Provide the (x, y) coordinate of the cell's center where the given text is located.  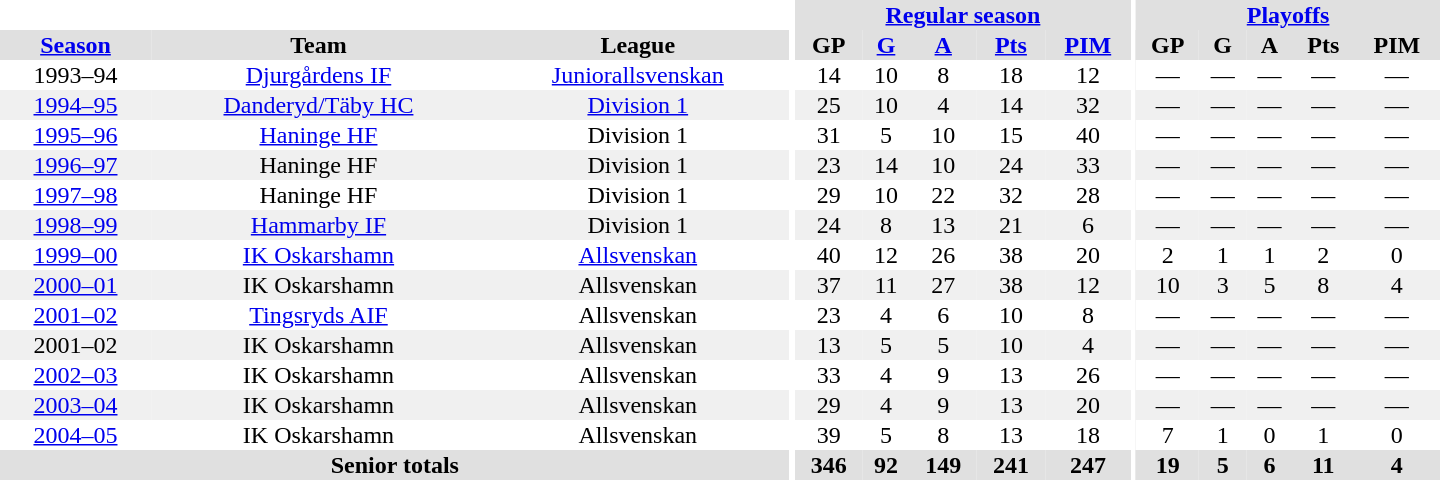
1997–98 (76, 195)
92 (886, 465)
2004–05 (76, 435)
15 (1011, 135)
League (638, 45)
Hammarby IF (318, 225)
7 (1168, 435)
Djurgårdens IF (318, 75)
247 (1088, 465)
19 (1168, 465)
Danderyd/Täby HC (318, 105)
Playoffs (1288, 15)
2000–01 (76, 285)
1994–95 (76, 105)
149 (943, 465)
Senior totals (395, 465)
37 (829, 285)
27 (943, 285)
Season (76, 45)
3 (1222, 285)
31 (829, 135)
Regular season (963, 15)
1995–96 (76, 135)
241 (1011, 465)
Team (318, 45)
21 (1011, 225)
2002–03 (76, 375)
1993–94 (76, 75)
1999–00 (76, 255)
39 (829, 435)
1998–99 (76, 225)
2003–04 (76, 405)
346 (829, 465)
28 (1088, 195)
22 (943, 195)
1996–97 (76, 165)
Juniorallsvenskan (638, 75)
25 (829, 105)
Tingsryds AIF (318, 315)
